Output the (X, Y) coordinate of the center of the cell containing the given text.  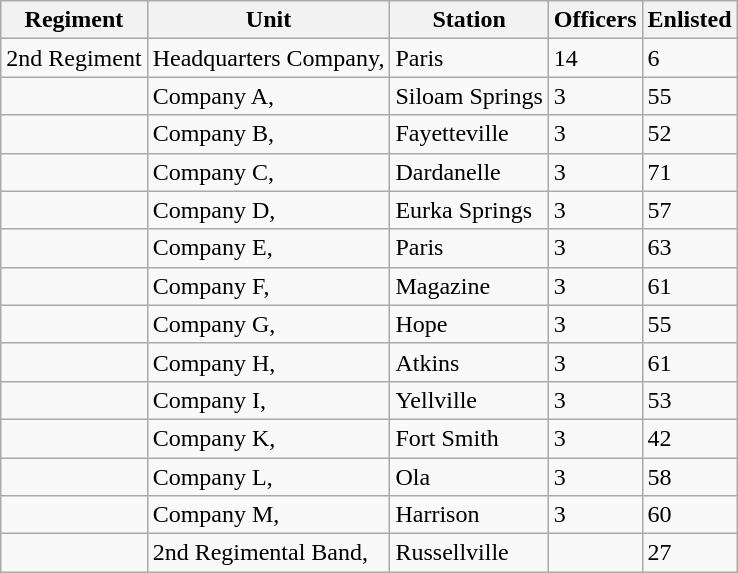
57 (690, 210)
Company C, (268, 172)
Magazine (469, 286)
Station (469, 20)
Ola (469, 477)
Company E, (268, 248)
Officers (595, 20)
71 (690, 172)
Hope (469, 324)
Fayetteville (469, 134)
14 (595, 58)
Eurka Springs (469, 210)
Harrison (469, 515)
2nd Regimental Band, (268, 553)
Company M, (268, 515)
Yellville (469, 400)
Company I, (268, 400)
53 (690, 400)
Unit (268, 20)
42 (690, 438)
63 (690, 248)
Enlisted (690, 20)
Atkins (469, 362)
Company B, (268, 134)
Company D, (268, 210)
2nd Regiment (74, 58)
Russellville (469, 553)
Regiment (74, 20)
Siloam Springs (469, 96)
6 (690, 58)
Company F, (268, 286)
Company A, (268, 96)
58 (690, 477)
Company G, (268, 324)
60 (690, 515)
52 (690, 134)
Company L, (268, 477)
Company H, (268, 362)
27 (690, 553)
Company K, (268, 438)
Fort Smith (469, 438)
Dardanelle (469, 172)
Headquarters Company, (268, 58)
